Return (x, y) of the center of cell containing provided text 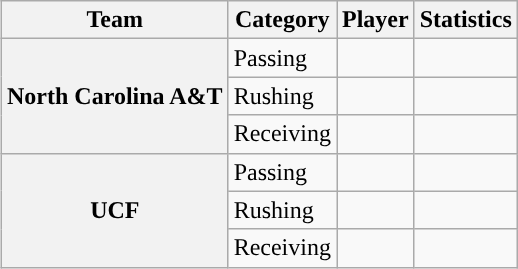
North Carolina A&T (114, 96)
Player (375, 20)
Team (114, 20)
UCF (114, 210)
Statistics (466, 20)
Category (282, 20)
